Output the (X, Y) coordinate of the center of the cell containing the given text.  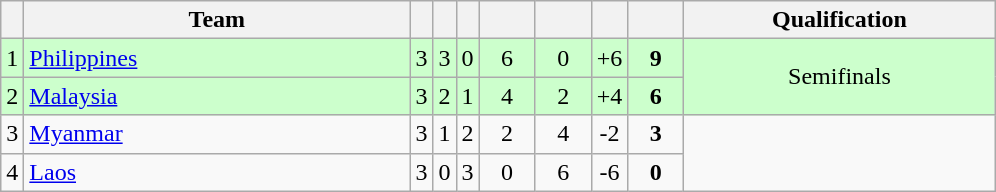
Team (217, 20)
+4 (610, 96)
+6 (610, 58)
Laos (217, 172)
Myanmar (217, 134)
Qualification (840, 20)
Philippines (217, 58)
9 (656, 58)
Malaysia (217, 96)
-6 (610, 172)
-2 (610, 134)
Semifinals (840, 77)
